Return the [x, y] coordinate for the center point of the cell that contains the specified text.  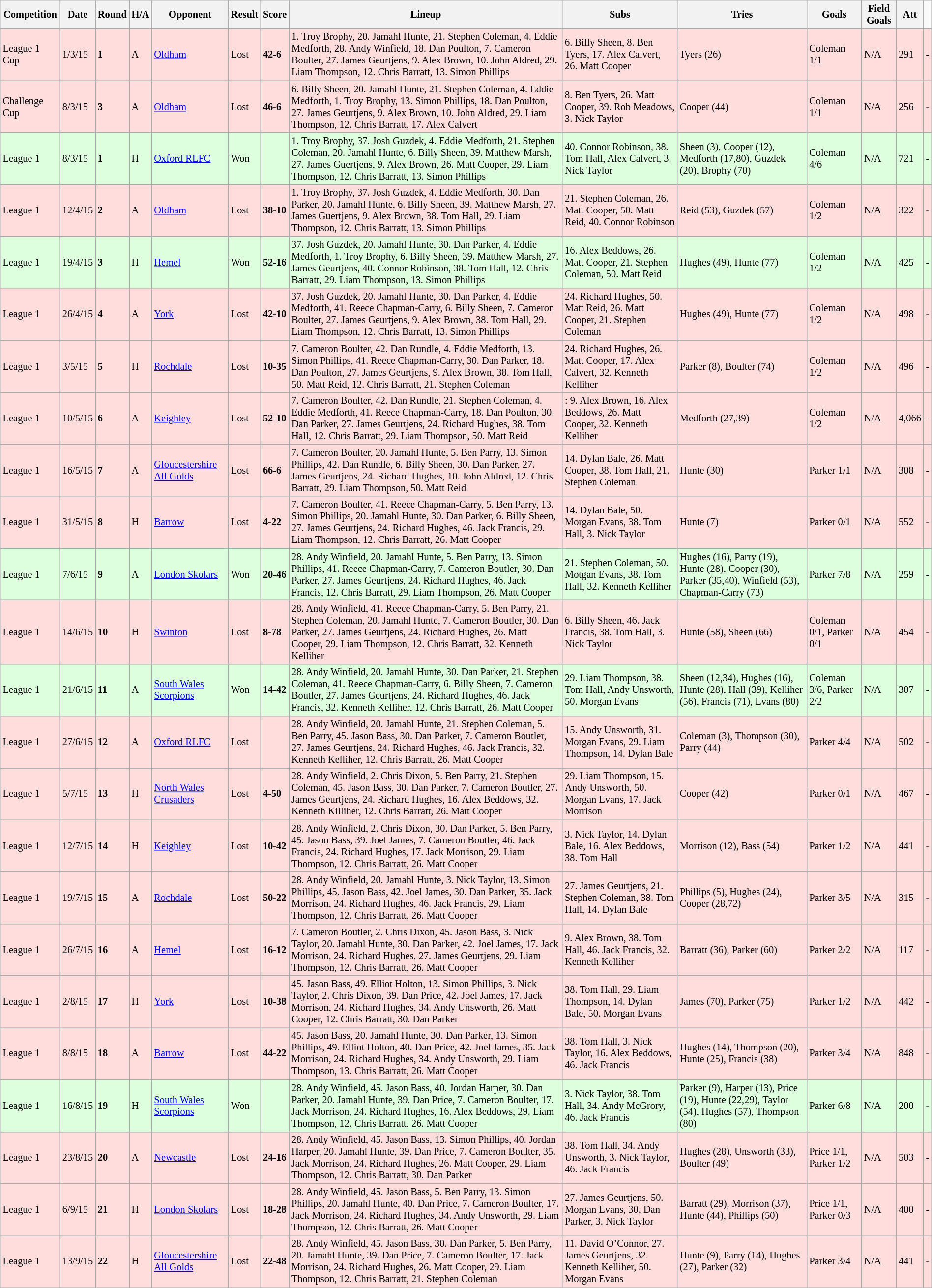
Coleman (3), Thompson (30), Parry (44) [742, 742]
721 [910, 158]
Swinton [190, 632]
3. Nick Taylor, 14. Dylan Bale, 16. Alex Beddows, 38. Tom Hall [620, 846]
29. Liam Thompson, 15. Andy Unsworth, 50. Morgan Evans, 17. Jack Morrison [620, 794]
Coleman 3/6, Parker 2/2 [834, 690]
38. Tom Hall, 34. Andy Unsworth, 3. Nick Taylor, 46. Jack Francis [620, 1158]
14 [112, 846]
Barratt (29), Morrison (37), Hunte (44), Phillips (50) [742, 1209]
20 [112, 1158]
Price 1/1, Parker 0/3 [834, 1209]
21/6/15 [78, 690]
6 [112, 419]
496 [910, 366]
24-16 [275, 1158]
19/7/15 [78, 898]
31/5/15 [78, 522]
42-10 [275, 314]
498 [910, 314]
Cooper (42) [742, 794]
315 [910, 898]
46-6 [275, 107]
66-6 [275, 470]
10-35 [275, 366]
8/8/15 [78, 1053]
26/4/15 [78, 314]
Hughes (28), Unsworth (33), Boulter (49) [742, 1158]
Parker 1/1 [834, 470]
50-22 [275, 898]
19 [112, 1106]
North Wales Crusaders [190, 794]
38. Tom Hall, 3. Nick Taylor, 16. Alex Beddows, 46. Jack Francis [620, 1053]
Tyers (26) [742, 55]
8 [112, 522]
Morrison (12), Bass (54) [742, 846]
12 [112, 742]
40. Connor Robinson, 38. Tom Hall, Alex Calvert, 3. Nick Taylor [620, 158]
52-16 [275, 263]
117 [910, 950]
Coleman 0/1, Parker 0/1 [834, 632]
Barratt (36), Parker (60) [742, 950]
Score [275, 14]
Medforth (27,39) [742, 419]
442 [910, 1002]
6/9/15 [78, 1209]
10 [112, 632]
200 [910, 1106]
Hughes (14), Thompson (20), Hunte (25), Francis (38) [742, 1053]
308 [910, 470]
Parker 6/8 [834, 1106]
Hughes (16), Parry (19), Hunte (28), Cooper (30), Parker (35,40), Winfield (53), Chapman-Carry (73) [742, 574]
Parker 7/8 [834, 574]
4,066 [910, 419]
322 [910, 210]
11. David O’Connor, 27. James Geurtjens, 32. Kenneth Kelliher, 50. Morgan Evans [620, 1261]
3/5/15 [78, 366]
8. Ben Tyers, 26. Matt Cooper, 39. Rob Meadows, 3. Nick Taylor [620, 107]
44-22 [275, 1053]
12/7/15 [78, 846]
15 [112, 898]
2/8/15 [78, 1002]
Hunte (7) [742, 522]
502 [910, 742]
15. Andy Unsworth, 31. Morgan Evans, 29. Liam Thompson, 14. Dylan Bale [620, 742]
2 [112, 210]
Sheen (3), Cooper (12), Medforth (17,80), Guzdek (20), Brophy (70) [742, 158]
Hunte (58), Sheen (66) [742, 632]
9 [112, 574]
Goals [834, 14]
7 [112, 470]
Lineup [426, 14]
Round [112, 14]
H/A [141, 14]
18 [112, 1053]
20-46 [275, 574]
27. James Geurtjens, 21. Stephen Coleman, 38. Tom Hall, 14. Dylan Bale [620, 898]
Hunte (30) [742, 470]
16/8/15 [78, 1106]
6. Billy Sheen, 8. Ben Tyers, 17. Alex Calvert, 26. Matt Cooper [620, 55]
Att [910, 14]
22 [112, 1261]
Reid (53), Guzdek (57) [742, 210]
16 [112, 950]
552 [910, 522]
Result [245, 14]
6. Billy Sheen, 46. Jack Francis, 38. Tom Hall, 3. Nick Taylor [620, 632]
12/4/15 [78, 210]
14-42 [275, 690]
Sheen (12,34), Hughes (16), Hunte (28), Hall (39), Kelliher (56), Francis (71), Evans (80) [742, 690]
Competition [30, 14]
425 [910, 263]
22-48 [275, 1261]
Parker (9), Harper (13), Price (19), Hunte (22,29), Taylor (54), Hughes (57), Thompson (80) [742, 1106]
27. James Geurtjens, 50. Morgan Evans, 30. Dan Parker, 3. Nick Taylor [620, 1209]
7/6/15 [78, 574]
10/5/15 [78, 419]
5/7/15 [78, 794]
467 [910, 794]
10-42 [275, 846]
Newcastle [190, 1158]
21 [112, 1209]
Parker (8), Boulter (74) [742, 366]
11 [112, 690]
14. Dylan Bale, 50. Morgan Evans, 38. Tom Hall, 3. Nick Taylor [620, 522]
42-6 [275, 55]
18-28 [275, 1209]
848 [910, 1053]
29. Liam Thompson, 38. Tom Hall, Andy Unsworth, 50. Morgan Evans [620, 690]
James (70), Parker (75) [742, 1002]
259 [910, 574]
307 [910, 690]
24. Richard Hughes, 26. Matt Cooper, 17. Alex Calvert, 32. Kenneth Kelliher [620, 366]
9. Alex Brown, 38. Tom Hall, 46. Jack Francis, 32. Kenneth Kelliher [620, 950]
13 [112, 794]
16/5/15 [78, 470]
16. Alex Beddows, 26. Matt Cooper, 21. Stephen Coleman, 50. Matt Reid [620, 263]
Parker 2/2 [834, 950]
Cooper (44) [742, 107]
27/6/15 [78, 742]
4 [112, 314]
8-78 [275, 632]
26/7/15 [78, 950]
4-22 [275, 522]
19/4/15 [78, 263]
503 [910, 1158]
Date [78, 14]
4-50 [275, 794]
Hunte (9), Parry (14), Hughes (27), Parker (32) [742, 1261]
16-12 [275, 950]
Phillips (5), Hughes (24), Cooper (28,72) [742, 898]
13/9/15 [78, 1261]
1/3/15 [78, 55]
Price 1/1, Parker 1/2 [834, 1158]
17 [112, 1002]
14/6/15 [78, 632]
24. Richard Hughes, 50. Matt Reid, 26. Matt Cooper, 21. Stephen Coleman [620, 314]
3. Nick Taylor, 38. Tom Hall, 34. Andy McGrory, 46. Jack Francis [620, 1106]
23/8/15 [78, 1158]
Field Goals [879, 14]
Opponent [190, 14]
League 1 Cup [30, 55]
21. Stephen Coleman, 26. Matt Cooper, 50. Matt Reid, 40. Connor Robinson [620, 210]
Challenge Cup [30, 107]
454 [910, 632]
38-10 [275, 210]
21. Stephen Coleman, 50. Motgan Evans, 38. Tom Hall, 32. Kenneth Kelliher [620, 574]
Tries [742, 14]
256 [910, 107]
5 [112, 366]
Coleman 4/6 [834, 158]
10-38 [275, 1002]
Subs [620, 14]
Parker 4/4 [834, 742]
14. Dylan Bale, 26. Matt Cooper, 38. Tom Hall, 21. Stephen Coleman [620, 470]
400 [910, 1209]
291 [910, 55]
52-10 [275, 419]
Parker 3/5 [834, 898]
38. Tom Hall, 29. Liam Thompson, 14. Dylan Bale, 50. Morgan Evans [620, 1002]
: 9. Alex Brown, 16. Alex Beddows, 26. Matt Cooper, 32. Kenneth Kelliher [620, 419]
